Return the [x, y] coordinate for the center point of the cell that contains the specified text.  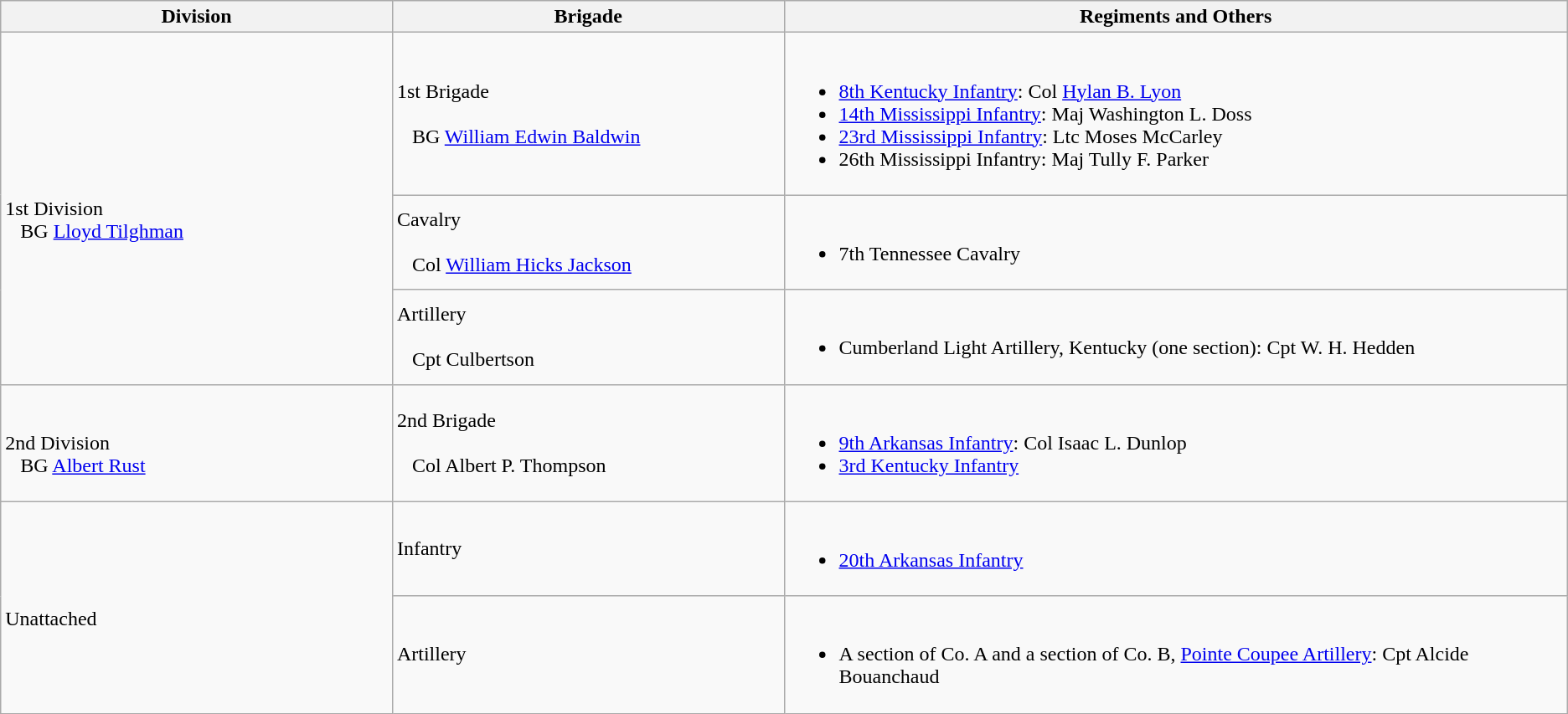
2nd Division BG Albert Rust [197, 443]
Infantry [588, 549]
1st Division BG Lloyd Tilghman [197, 208]
Artillery [588, 655]
Cumberland Light Artillery, Kentucky (one section): Cpt W. H. Hedden [1176, 336]
Cavalry Col William Hicks Jackson [588, 243]
9th Arkansas Infantry: Col Isaac L. Dunlop3rd Kentucky Infantry [1176, 443]
7th Tennessee Cavalry [1176, 243]
2nd Brigade Col Albert P. Thompson [588, 443]
A section of Co. A and a section of Co. B, Pointe Coupee Artillery: Cpt Alcide Bouanchaud [1176, 655]
1st Brigade BG William Edwin Baldwin [588, 114]
Artillery Cpt Culbertson [588, 336]
Brigade [588, 17]
Regiments and Others [1176, 17]
20th Arkansas Infantry [1176, 549]
Unattached [197, 608]
Division [197, 17]
